Return [X, Y] of the center of cell containing provided text 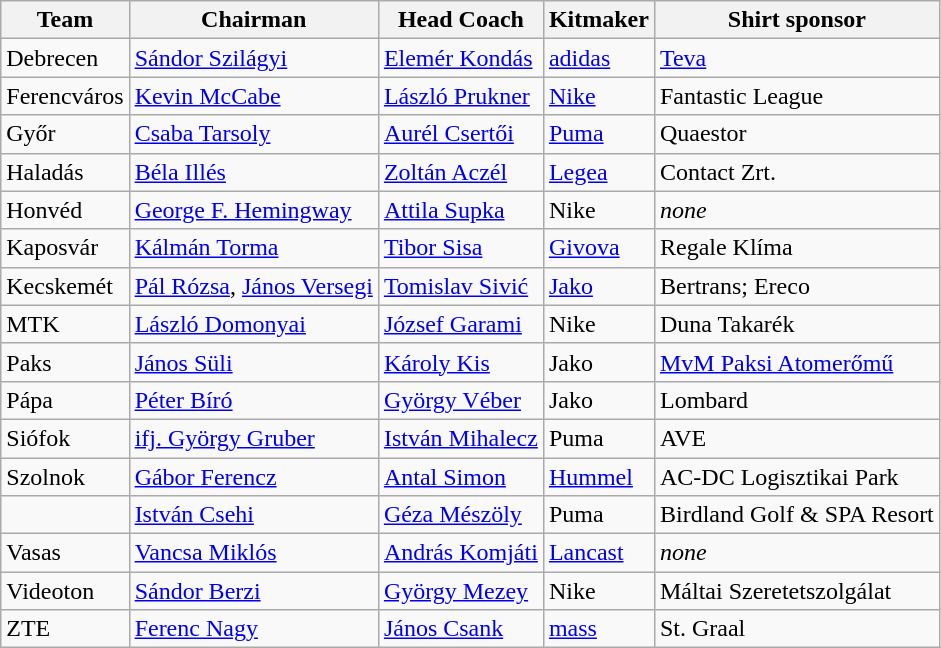
Elemér Kondás [460, 58]
Legea [598, 172]
Siófok [65, 438]
Gábor Ferencz [254, 477]
László Prukner [460, 96]
Sándor Szilágyi [254, 58]
Szolnok [65, 477]
István Csehi [254, 515]
Győr [65, 134]
László Domonyai [254, 324]
Lancast [598, 553]
Duna Takarék [796, 324]
Károly Kis [460, 362]
Givova [598, 248]
György Véber [460, 400]
Lombard [796, 400]
Vancsa Miklós [254, 553]
István Mihalecz [460, 438]
ZTE [65, 629]
Péter Bíró [254, 400]
Attila Supka [460, 210]
Regale Klíma [796, 248]
Fantastic League [796, 96]
József Garami [460, 324]
Paks [65, 362]
mass [598, 629]
Ferenc Nagy [254, 629]
MvM Paksi Atomerőmű [796, 362]
Tibor Sisa [460, 248]
Pápa [65, 400]
Csaba Tarsoly [254, 134]
Vasas [65, 553]
Kecskemét [65, 286]
Contact Zrt. [796, 172]
ifj. György Gruber [254, 438]
Chairman [254, 20]
Kevin McCabe [254, 96]
Shirt sponsor [796, 20]
George F. Hemingway [254, 210]
Géza Mészöly [460, 515]
György Mezey [460, 591]
Teva [796, 58]
Birdland Golf & SPA Resort [796, 515]
AC-DC Logisztikai Park [796, 477]
Kitmaker [598, 20]
Kálmán Torma [254, 248]
Aurél Csertői [460, 134]
MTK [65, 324]
Sándor Berzi [254, 591]
Videoton [65, 591]
Béla Illés [254, 172]
Haladás [65, 172]
adidas [598, 58]
Team [65, 20]
Head Coach [460, 20]
Pál Rózsa, János Versegi [254, 286]
AVE [796, 438]
Debrecen [65, 58]
Kaposvár [65, 248]
Tomislav Sivić [460, 286]
János Süli [254, 362]
Hummel [598, 477]
Bertrans; Ereco [796, 286]
Antal Simon [460, 477]
St. Graal [796, 629]
Zoltán Aczél [460, 172]
Ferencváros [65, 96]
Honvéd [65, 210]
András Komjáti [460, 553]
Quaestor [796, 134]
Máltai Szeretetszolgálat [796, 591]
János Csank [460, 629]
